Identify which cell holds the provided text, then report its [X, Y] central coordinate. 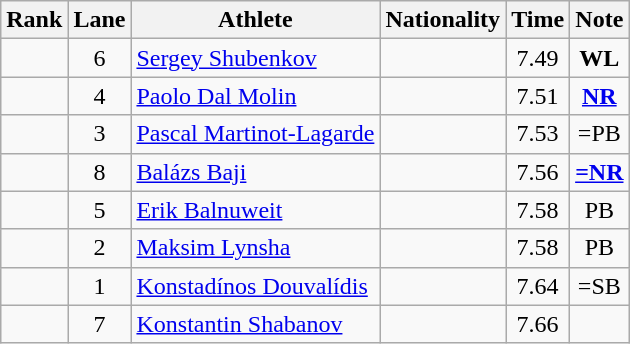
7.51 [538, 96]
7.49 [538, 58]
Konstadínos Douvalídis [256, 286]
Lane [100, 20]
=SB [600, 286]
7.53 [538, 134]
1 [100, 286]
Rank [34, 20]
7.56 [538, 172]
Athlete [256, 20]
NR [600, 96]
Paolo Dal Molin [256, 96]
Konstantin Shabanov [256, 324]
Erik Balnuweit [256, 210]
7 [100, 324]
5 [100, 210]
Sergey Shubenkov [256, 58]
Time [538, 20]
Balázs Baji [256, 172]
WL [600, 58]
Pascal Martinot-Lagarde [256, 134]
3 [100, 134]
4 [100, 96]
Maksim Lynsha [256, 248]
=PB [600, 134]
=NR [600, 172]
Nationality [443, 20]
6 [100, 58]
2 [100, 248]
8 [100, 172]
7.66 [538, 324]
7.64 [538, 286]
Note [600, 20]
